Pinpoint the cell where the given text exists, returning its (x, y) midpoint coordinate. 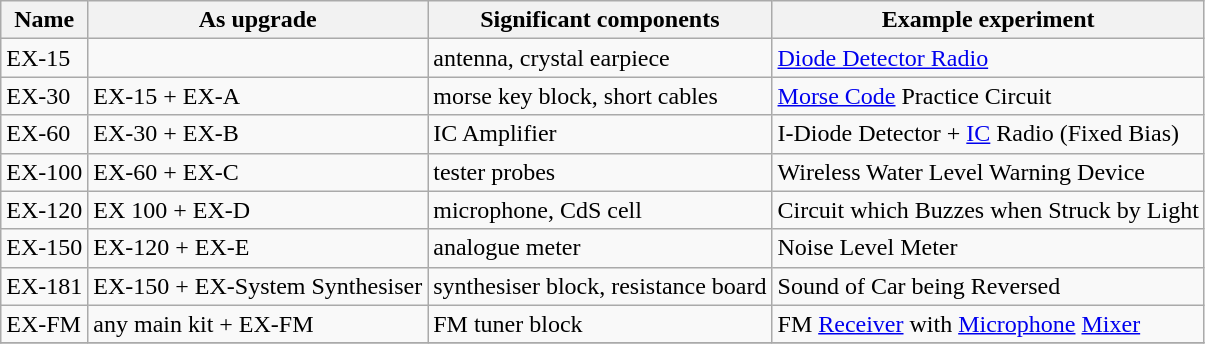
EX-120 (44, 210)
EX-120 + EX-E (258, 248)
IC Amplifier (600, 134)
EX-60 (44, 134)
Noise Level Meter (988, 248)
FM tuner block (600, 324)
antenna, crystal earpiece (600, 58)
any main kit + EX-FM (258, 324)
Significant components (600, 20)
EX-181 (44, 286)
Wireless Water Level Warning Device (988, 172)
Sound of Car being Reversed (988, 286)
I-Diode Detector + IC Radio (Fixed Bias) (988, 134)
EX-100 (44, 172)
FM Receiver with Microphone Mixer (988, 324)
Diode Detector Radio (988, 58)
Name (44, 20)
As upgrade (258, 20)
EX-15 + EX-A (258, 96)
Circuit which Buzzes when Struck by Light (988, 210)
Morse Code Practice Circuit (988, 96)
EX-150 (44, 248)
EX-30 + EX-B (258, 134)
morse key block, short cables (600, 96)
EX-150 + EX-System Synthesiser (258, 286)
EX-FM (44, 324)
analogue meter (600, 248)
EX-30 (44, 96)
EX-15 (44, 58)
EX-60 + EX-C (258, 172)
synthesiser block, resistance board (600, 286)
Example experiment (988, 20)
EX 100 + EX-D (258, 210)
tester probes (600, 172)
microphone, CdS cell (600, 210)
